Scan for the cell matching the given text and deliver its [x, y] coordinate at center. 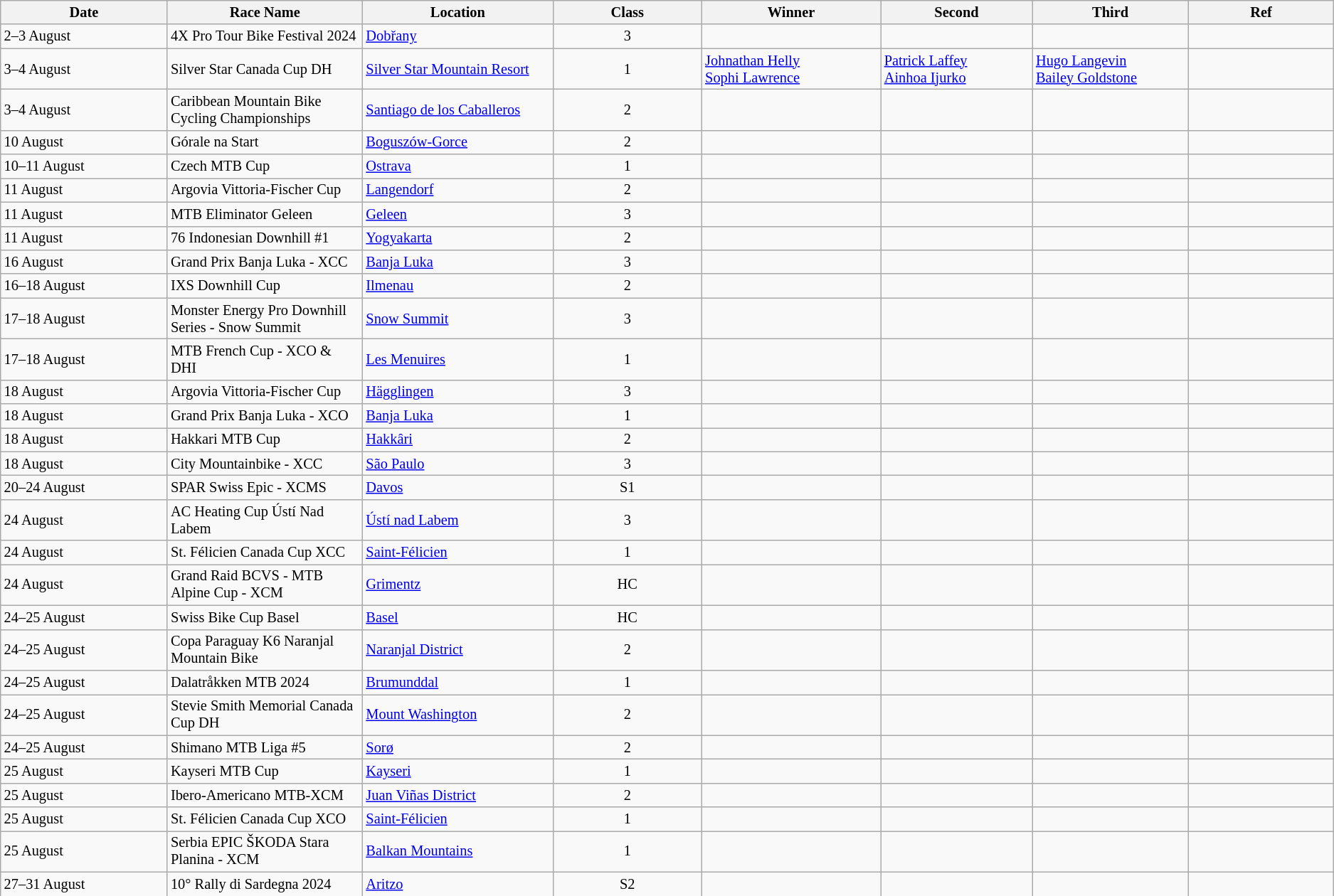
IXS Downhill Cup [265, 286]
Brumunddal [457, 682]
Górale na Start [265, 142]
Location [457, 12]
São Paulo [457, 464]
Winner [791, 12]
Ostrava [457, 166]
Juan Viñas District [457, 795]
Swiss Bike Cup Basel [265, 617]
Dobřany [457, 36]
Grand Prix Banja Luka - XCC [265, 262]
City Mountainbike - XCC [265, 464]
2–3 August [84, 36]
MTB Eliminator Geleen [265, 214]
Second [956, 12]
Monster Energy Pro Downhill Series - Snow Summit [265, 319]
Serbia EPIC ŠKODA Stara Planina - XCM [265, 851]
Kayseri [457, 771]
Mount Washington [457, 715]
Sorø [457, 747]
76 Indonesian Downhill #1 [265, 238]
Ibero-Americano MTB-XCM [265, 795]
16 August [84, 262]
4X Pro Tour Bike Festival 2024 [265, 36]
20–24 August [84, 487]
AC Heating Cup Ústí Nad Labem [265, 520]
Ilmenau [457, 286]
10° Rally di Sardegna 2024 [265, 884]
Dalatråkken MTB 2024 [265, 682]
MTB French Cup - XCO & DHI [265, 359]
Geleen [457, 214]
Hägglingen [457, 392]
Date [84, 12]
Class [628, 12]
Basel [457, 617]
Copa Paraguay K6 Naranjal Mountain Bike [265, 650]
S1 [628, 487]
Hugo Langevin Bailey Goldstone [1110, 69]
Naranjal District [457, 650]
Ústí nad Labem [457, 520]
Silver Star Canada Cup DH [265, 69]
Grand Raid BCVS - MTB Alpine Cup - XCM [265, 585]
SPAR Swiss Epic - XCMS [265, 487]
Yogyakarta [457, 238]
Davos [457, 487]
Les Menuires [457, 359]
S2 [628, 884]
Grand Prix Banja Luka - XCO [265, 416]
St. Félicien Canada Cup XCO [265, 819]
Aritzo [457, 884]
Santiago de los Caballeros [457, 110]
Patrick Laffey Ainhoa Ijurko [956, 69]
Boguszów-Gorce [457, 142]
St. Félicien Canada Cup XCC [265, 553]
Ref [1261, 12]
Hakkâri [457, 439]
Kayseri MTB Cup [265, 771]
Snow Summit [457, 319]
27–31 August [84, 884]
Grimentz [457, 585]
Third [1110, 12]
Hakkari MTB Cup [265, 439]
10 August [84, 142]
Czech MTB Cup [265, 166]
10–11 August [84, 166]
Balkan Mountains [457, 851]
Caribbean Mountain Bike Cycling Championships [265, 110]
Stevie Smith Memorial Canada Cup DH [265, 715]
16–18 August [84, 286]
Johnathan Helly Sophi Lawrence [791, 69]
Langendorf [457, 190]
Silver Star Mountain Resort [457, 69]
Race Name [265, 12]
Shimano MTB Liga #5 [265, 747]
